Output the (x, y) coordinate of the center of the cell containing the given text.  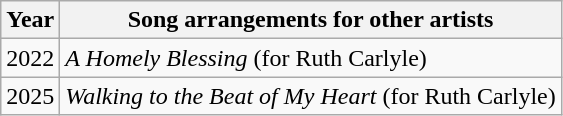
Walking to the Beat of My Heart (for Ruth Carlyle) (310, 96)
Year (30, 20)
Song arrangements for other artists (310, 20)
2022 (30, 58)
2025 (30, 96)
A Homely Blessing (for Ruth Carlyle) (310, 58)
